Extract the (x, y) coordinate from the center of the cell holding the provided text.  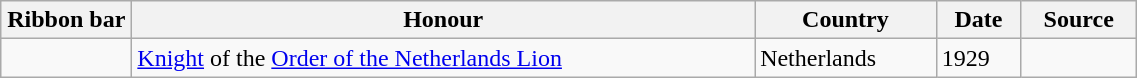
Source (1079, 20)
Honour (444, 20)
Country (846, 20)
Date (978, 20)
1929 (978, 58)
Ribbon bar (66, 20)
Knight of the Order of the Netherlands Lion (444, 58)
Netherlands (846, 58)
